Scan for the cell matching the given text and deliver its [x, y] coordinate at center. 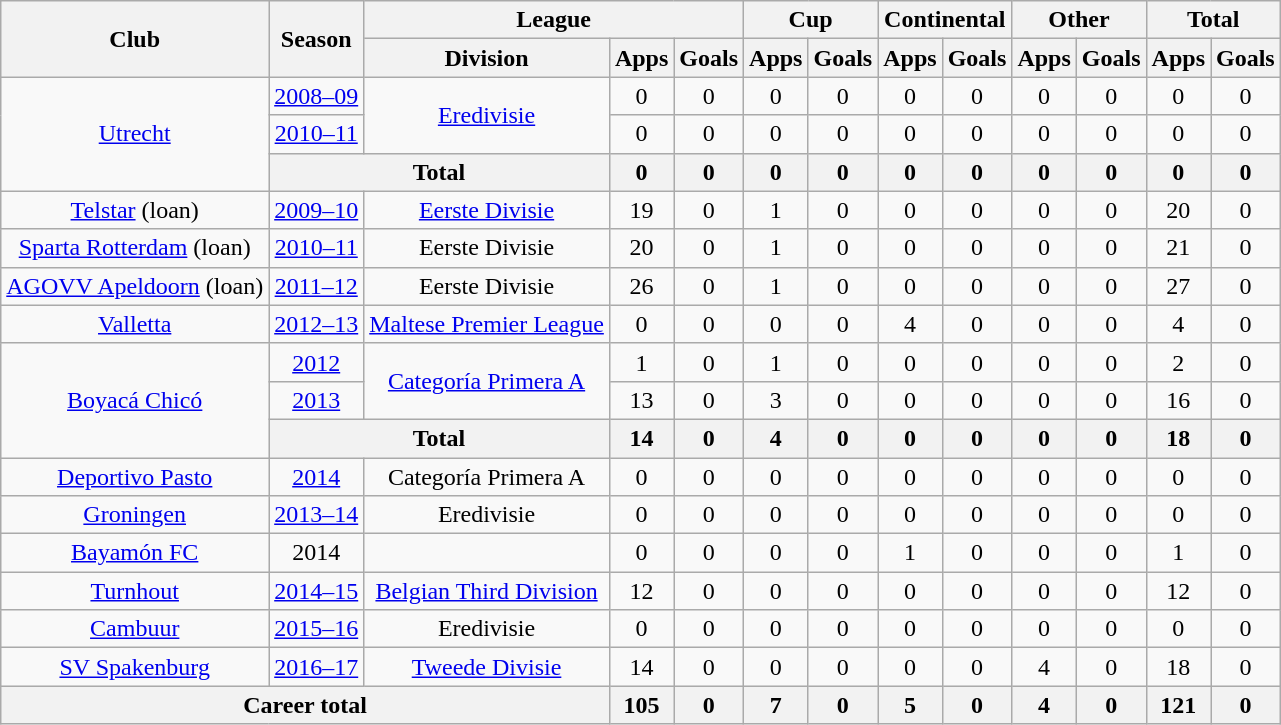
2014–15 [316, 591]
Other [1079, 20]
3 [776, 400]
2011–12 [316, 286]
2012–13 [316, 324]
16 [1178, 400]
Career total [306, 705]
Boyacá Chicó [135, 400]
Bayamón FC [135, 553]
AGOVV Apeldoorn (loan) [135, 286]
5 [910, 705]
Club [135, 39]
13 [641, 400]
SV Spakenburg [135, 667]
26 [641, 286]
2013 [316, 400]
Season [316, 39]
Telstar (loan) [135, 210]
2009–10 [316, 210]
2013–14 [316, 515]
105 [641, 705]
Utrecht [135, 134]
27 [1178, 286]
2008–09 [316, 96]
Belgian Third Division [487, 591]
Continental [945, 20]
2012 [316, 362]
Division [487, 58]
Sparta Rotterdam (loan) [135, 248]
Maltese Premier League [487, 324]
Cambuur [135, 629]
Valletta [135, 324]
7 [776, 705]
19 [641, 210]
2015–16 [316, 629]
21 [1178, 248]
Cup [811, 20]
Groningen [135, 515]
Tweede Divisie [487, 667]
2016–17 [316, 667]
Turnhout [135, 591]
2 [1178, 362]
121 [1178, 705]
League [554, 20]
Deportivo Pasto [135, 477]
